Search for the cell housing the specified text and yield its [X, Y] center coordinate. 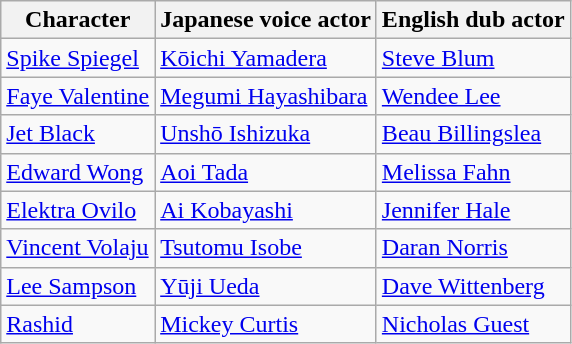
Edward Wong [78, 172]
Elektra Ovilo [78, 210]
Mickey Curtis [266, 324]
Megumi Hayashibara [266, 96]
Unshō Ishizuka [266, 134]
Rashid [78, 324]
Vincent Volaju [78, 248]
Lee Sampson [78, 286]
Kōichi Yamadera [266, 58]
Steve Blum [473, 58]
Yūji Ueda [266, 286]
Jet Black [78, 134]
Ai Kobayashi [266, 210]
Dave Wittenberg [473, 286]
Nicholas Guest [473, 324]
Spike Spiegel [78, 58]
English dub actor [473, 20]
Jennifer Hale [473, 210]
Tsutomu Isobe [266, 248]
Japanese voice actor [266, 20]
Beau Billingslea [473, 134]
Melissa Fahn [473, 172]
Character [78, 20]
Faye Valentine [78, 96]
Aoi Tada [266, 172]
Wendee Lee [473, 96]
Daran Norris [473, 248]
